Scan for the cell matching the given text and deliver its [X, Y] coordinate at center. 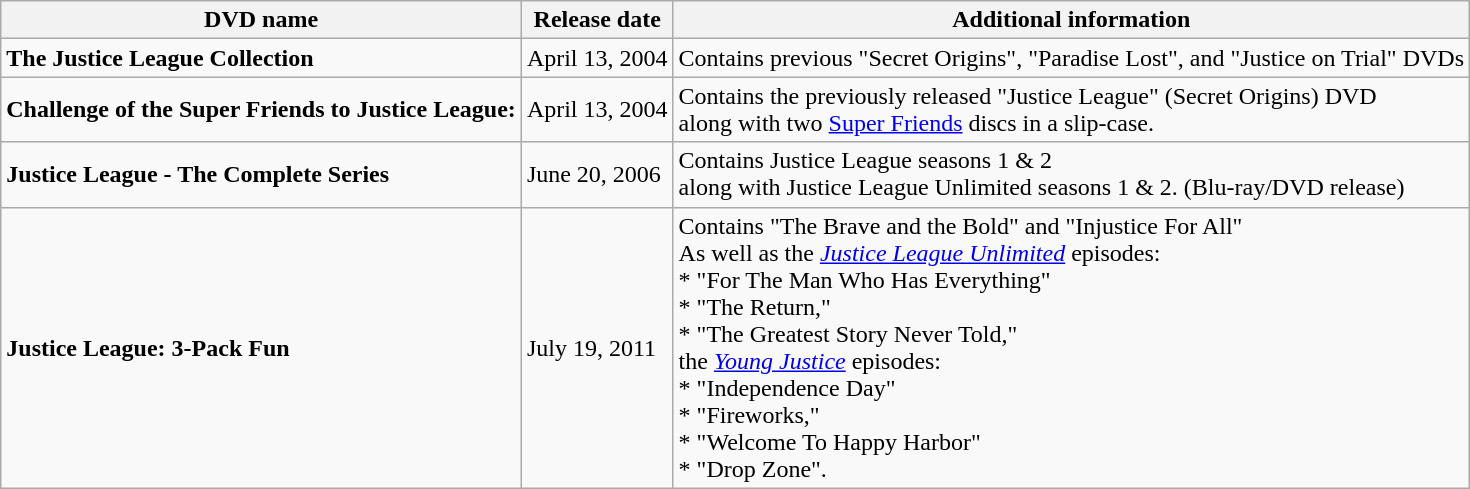
Challenge of the Super Friends to Justice League: [262, 110]
Contains previous "Secret Origins", "Paradise Lost", and "Justice on Trial" DVDs [1071, 58]
Justice League - The Complete Series [262, 174]
Contains Justice League seasons 1 & 2 along with Justice League Unlimited seasons 1 & 2. (Blu-ray/DVD release) [1071, 174]
Release date [597, 20]
July 19, 2011 [597, 348]
The Justice League Collection [262, 58]
June 20, 2006 [597, 174]
Additional information [1071, 20]
DVD name [262, 20]
Justice League: 3-Pack Fun [262, 348]
Contains the previously released "Justice League" (Secret Origins) DVD along with two Super Friends discs in a slip-case. [1071, 110]
